Return the (X, Y) coordinate for the center point of the cell that contains the specified text.  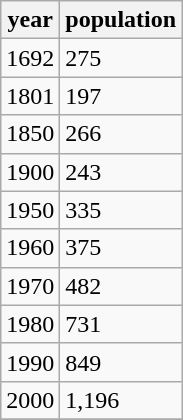
1801 (30, 96)
849 (121, 362)
335 (121, 210)
375 (121, 248)
1950 (30, 210)
731 (121, 324)
1960 (30, 248)
482 (121, 286)
1900 (30, 172)
1,196 (121, 400)
1692 (30, 58)
1980 (30, 324)
275 (121, 58)
266 (121, 134)
1990 (30, 362)
population (121, 20)
1970 (30, 286)
243 (121, 172)
2000 (30, 400)
1850 (30, 134)
197 (121, 96)
year (30, 20)
